Search for the cell housing the specified text and yield its [x, y] center coordinate. 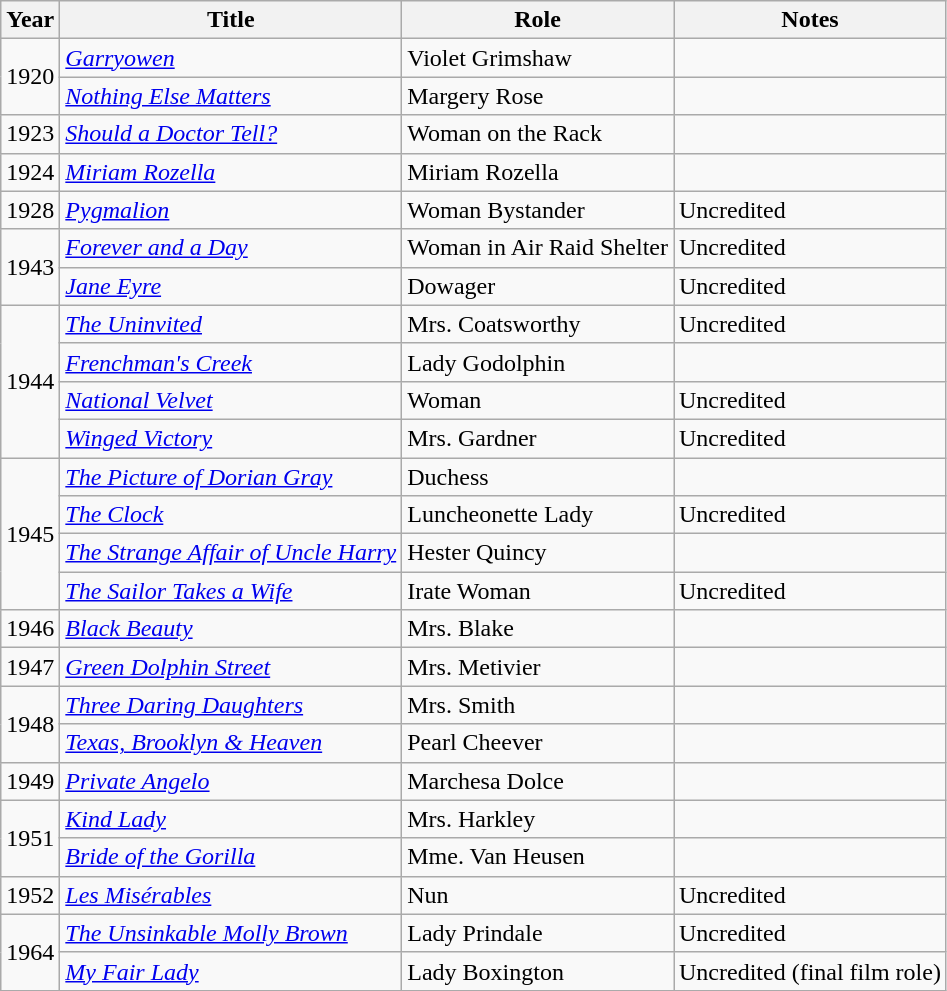
Black Beauty [231, 629]
Les Misérables [231, 895]
Notes [810, 20]
The Sailor Takes a Wife [231, 591]
Lady Boxington [538, 971]
1951 [30, 838]
Mrs. Blake [538, 629]
Mrs. Metivier [538, 667]
Role [538, 20]
1948 [30, 724]
1943 [30, 267]
Dowager [538, 286]
My Fair Lady [231, 971]
Irate Woman [538, 591]
Garryowen [231, 58]
Lady Godolphin [538, 362]
Woman on the Rack [538, 134]
1949 [30, 781]
The Clock [231, 515]
The Uninvited [231, 324]
Uncredited (final film role) [810, 971]
Margery Rose [538, 96]
Year [30, 20]
Mrs. Harkley [538, 819]
1924 [30, 172]
Mme. Van Heusen [538, 857]
Green Dolphin Street [231, 667]
Woman Bystander [538, 210]
Hester Quincy [538, 553]
Should a Doctor Tell? [231, 134]
Pygmalion [231, 210]
The Picture of Dorian Gray [231, 477]
1944 [30, 381]
Nothing Else Matters [231, 96]
Nun [538, 895]
1952 [30, 895]
National Velvet [231, 400]
Woman in Air Raid Shelter [538, 248]
Bride of the Gorilla [231, 857]
The Strange Affair of Uncle Harry [231, 553]
Marchesa Dolce [538, 781]
Texas, Brooklyn & Heaven [231, 743]
Forever and a Day [231, 248]
1928 [30, 210]
1923 [30, 134]
Pearl Cheever [538, 743]
Title [231, 20]
Mrs. Coatsworthy [538, 324]
Violet Grimshaw [538, 58]
Mrs. Smith [538, 705]
The Unsinkable Molly Brown [231, 933]
Woman [538, 400]
Jane Eyre [231, 286]
1945 [30, 534]
Duchess [538, 477]
1946 [30, 629]
1947 [30, 667]
1964 [30, 952]
Luncheonette Lady [538, 515]
Mrs. Gardner [538, 438]
1920 [30, 77]
Winged Victory [231, 438]
Kind Lady [231, 819]
Frenchman's Creek [231, 362]
Lady Prindale [538, 933]
Three Daring Daughters [231, 705]
Private Angelo [231, 781]
